Detect which cell encompasses the target text, then output its (X, Y) center coordinate. 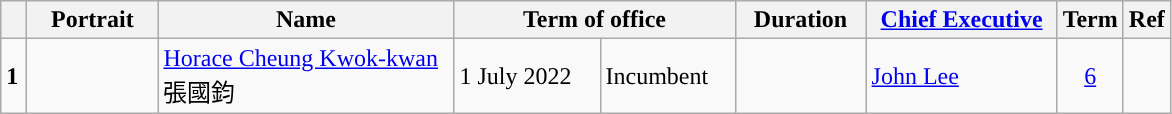
1 (14, 76)
Name (306, 20)
Term (1090, 20)
1 July 2022 (527, 76)
Term of office (594, 20)
John Lee (962, 76)
6 (1090, 76)
Horace Cheung Kwok-kwan張國鈞 (306, 76)
Ref (1146, 20)
Portrait (92, 20)
Duration (800, 20)
Chief Executive (962, 20)
Incumbent (668, 76)
